Return the (x, y) coordinate for the center point of the cell that contains the specified text.  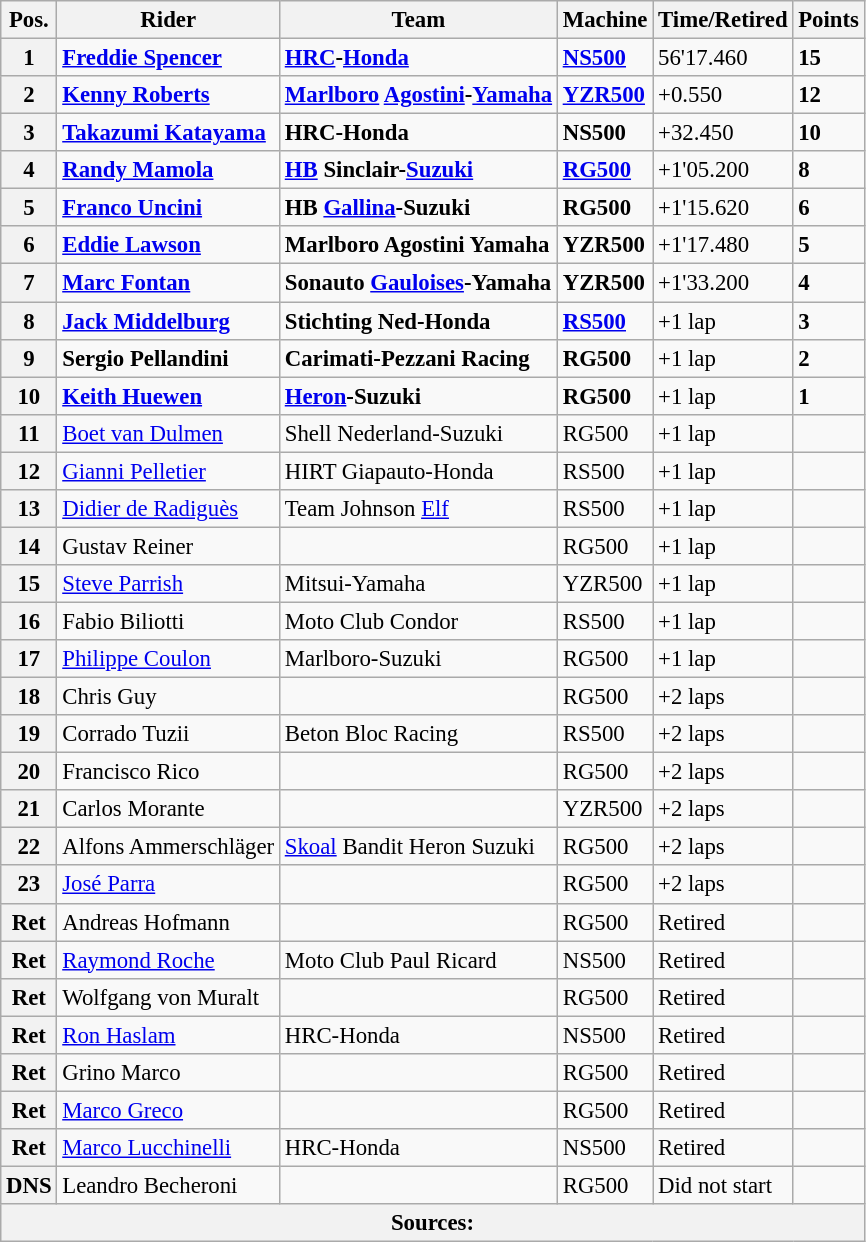
Rider (168, 20)
Sources: (432, 1223)
Marlboro Agostini Yamaha (418, 245)
Didier de Radiguès (168, 509)
+0.550 (723, 95)
Philippe Coulon (168, 659)
13 (29, 509)
Gianni Pelletier (168, 471)
Moto Club Condor (418, 621)
Sonauto Gauloises-Yamaha (418, 283)
11 (29, 433)
HB Sinclair-Suzuki (418, 170)
7 (29, 283)
Andreas Hofmann (168, 922)
Alfons Ammerschläger (168, 847)
Chris Guy (168, 697)
HIRT Giapauto-Honda (418, 471)
19 (29, 734)
Franco Uncini (168, 208)
Steve Parrish (168, 584)
HB Gallina-Suzuki (418, 208)
22 (29, 847)
Shell Nederland-Suzuki (418, 433)
20 (29, 772)
+1'17.480 (723, 245)
Takazumi Katayama (168, 133)
Stichting Ned-Honda (418, 321)
Did not start (723, 1185)
Heron-Suzuki (418, 396)
Raymond Roche (168, 960)
Randy Mamola (168, 170)
Points (828, 20)
Gustav Reiner (168, 546)
23 (29, 885)
+1'15.620 (723, 208)
56'17.460 (723, 58)
+1'33.200 (723, 283)
José Parra (168, 885)
Team (418, 20)
Moto Club Paul Ricard (418, 960)
Pos. (29, 20)
+32.450 (723, 133)
Machine (604, 20)
Boet van Dulmen (168, 433)
Mitsui-Yamaha (418, 584)
Keith Huewen (168, 396)
16 (29, 621)
18 (29, 697)
Marc Fontan (168, 283)
Carlos Morante (168, 809)
Team Johnson Elf (418, 509)
DNS (29, 1185)
Grino Marco (168, 1073)
Marlboro Agostini-Yamaha (418, 95)
Marco Lucchinelli (168, 1148)
Eddie Lawson (168, 245)
Francisco Rico (168, 772)
Kenny Roberts (168, 95)
Wolfgang von Muralt (168, 997)
Beton Bloc Racing (418, 734)
Marco Greco (168, 1110)
+1'05.200 (723, 170)
Skoal Bandit Heron Suzuki (418, 847)
21 (29, 809)
9 (29, 358)
Marlboro-Suzuki (418, 659)
Corrado Tuzii (168, 734)
Carimati-Pezzani Racing (418, 358)
Sergio Pellandini (168, 358)
Fabio Biliotti (168, 621)
Time/Retired (723, 20)
Ron Haslam (168, 1035)
17 (29, 659)
Jack Middelburg (168, 321)
Leandro Becheroni (168, 1185)
Freddie Spencer (168, 58)
14 (29, 546)
